Return the [X, Y] coordinate for the center point of the cell that contains the specified text.  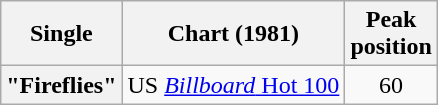
US Billboard Hot 100 [234, 85]
Single [62, 34]
Peakposition [391, 34]
60 [391, 85]
Chart (1981) [234, 34]
"Fireflies" [62, 85]
